Detect which cell encompasses the target text, then output its (x, y) center coordinate. 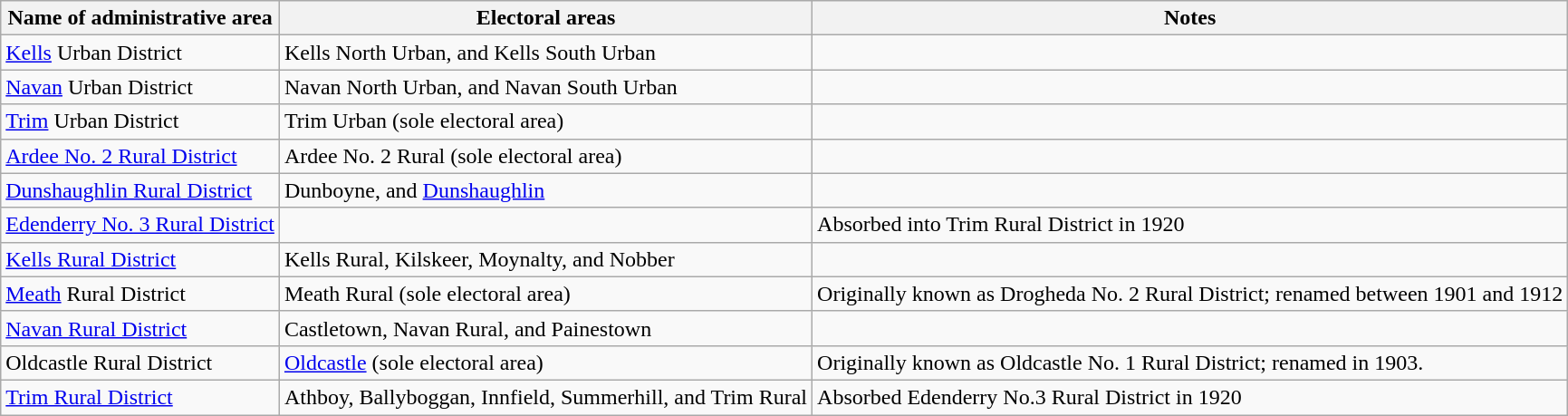
Ardee No. 2 Rural District (140, 156)
Meath Rural District (140, 294)
Trim Rural District (140, 397)
Originally known as Oldcastle No. 1 Rural District; renamed in 1903. (1190, 363)
Absorbed Edenderry No.3 Rural District in 1920 (1190, 397)
Dunboyne, and Dunshaughlin (545, 190)
Meath Rural (sole electoral area) (545, 294)
Originally known as Drogheda No. 2 Rural District; renamed between 1901 and 1912 (1190, 294)
Navan North Urban, and Navan South Urban (545, 87)
Castletown, Navan Rural, and Painestown (545, 328)
Ardee No. 2 Rural (sole electoral area) (545, 156)
Kells Rural District (140, 259)
Oldcastle Rural District (140, 363)
Notes (1190, 18)
Kells North Urban, and Kells South Urban (545, 53)
Kells Urban District (140, 53)
Trim Urban (sole electoral area) (545, 121)
Athboy, Ballyboggan, Innfield, Summerhill, and Trim Rural (545, 397)
Oldcastle (sole electoral area) (545, 363)
Absorbed into Trim Rural District in 1920 (1190, 225)
Navan Urban District (140, 87)
Electoral areas (545, 18)
Navan Rural District (140, 328)
Name of administrative area (140, 18)
Trim Urban District (140, 121)
Edenderry No. 3 Rural District (140, 225)
Kells Rural, Kilskeer, Moynalty, and Nobber (545, 259)
Dunshaughlin Rural District (140, 190)
